Output the [x, y] coordinate of the center of the cell containing the given text.  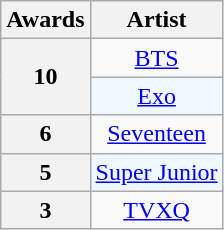
3 [46, 210]
Seventeen [156, 134]
TVXQ [156, 210]
Exo [156, 96]
Awards [46, 20]
5 [46, 172]
Super Junior [156, 172]
10 [46, 77]
6 [46, 134]
Artist [156, 20]
BTS [156, 58]
